Return the (x, y) coordinate for the center point of the cell that contains the specified text.  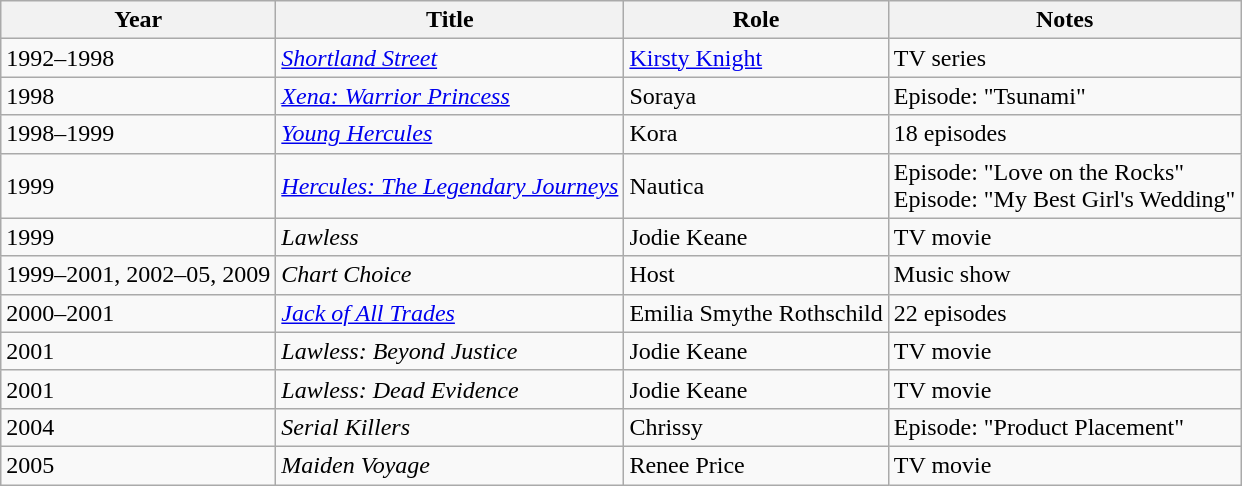
Kora (756, 134)
Nautica (756, 186)
Chart Choice (450, 275)
22 episodes (1064, 313)
Young Hercules (450, 134)
Episode: "Love on the Rocks"Episode: "My Best Girl's Wedding" (1064, 186)
Host (756, 275)
TV series (1064, 58)
Lawless: Beyond Justice (450, 351)
1999–2001, 2002–05, 2009 (138, 275)
Lawless (450, 237)
2005 (138, 465)
Title (450, 20)
18 episodes (1064, 134)
Emilia Smythe Rothschild (756, 313)
Hercules: The Legendary Journeys (450, 186)
Shortland Street (450, 58)
Year (138, 20)
Episode: "Tsunami" (1064, 96)
Kirsty Knight (756, 58)
Chrissy (756, 427)
Maiden Voyage (450, 465)
Episode: "Product Placement" (1064, 427)
1998–1999 (138, 134)
Soraya (756, 96)
Role (756, 20)
Jack of All Trades (450, 313)
2000–2001 (138, 313)
Lawless: Dead Evidence (450, 389)
Serial Killers (450, 427)
1992–1998 (138, 58)
1998 (138, 96)
Renee Price (756, 465)
Notes (1064, 20)
2004 (138, 427)
Music show (1064, 275)
Xena: Warrior Princess (450, 96)
